For the text-containing cell, return its midpoint in (x, y) coordinate format. 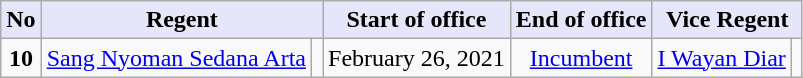
I Wayan Diar (722, 58)
Incumbent (581, 58)
February 26, 2021 (417, 58)
Start of office (417, 20)
Vice Regent (727, 20)
No (21, 20)
10 (21, 58)
End of office (581, 20)
Regent (182, 20)
Sang Nyoman Sedana Arta (176, 58)
